Scan for the cell matching the given text and deliver its [x, y] coordinate at center. 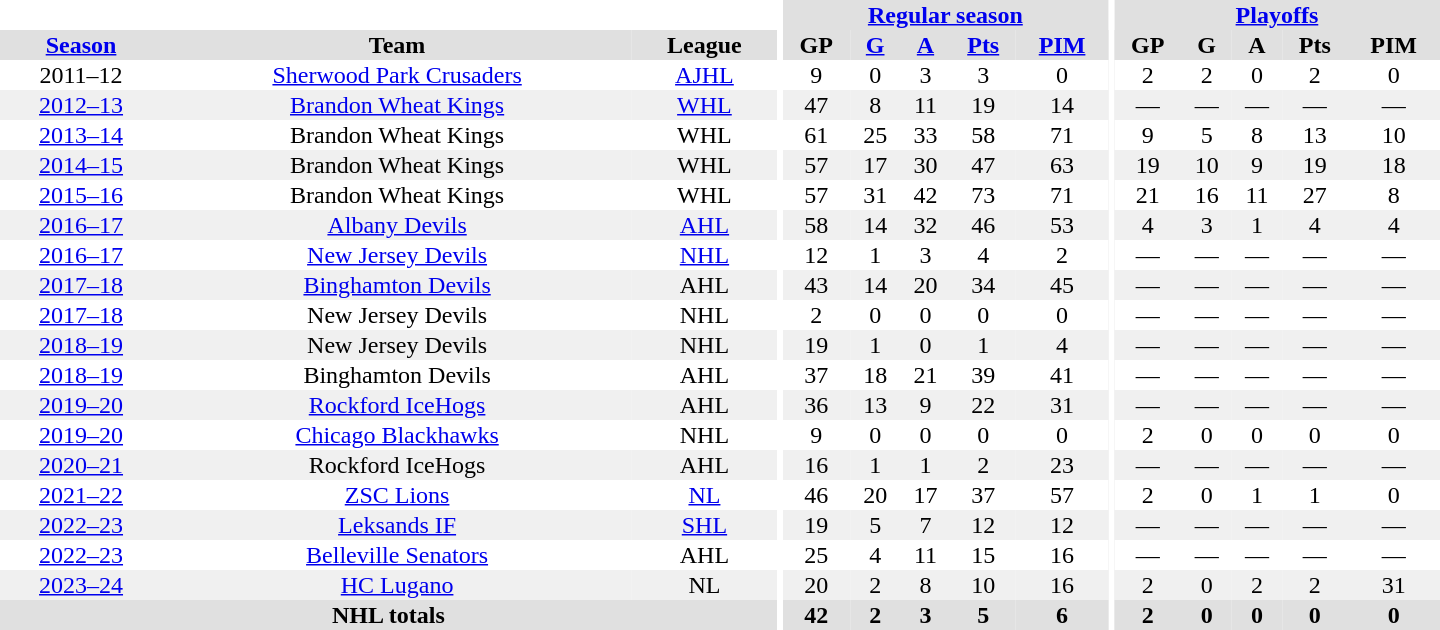
Sherwood Park Crusaders [397, 75]
34 [984, 285]
Albany Devils [397, 225]
41 [1062, 375]
2014–15 [81, 165]
2020–21 [81, 465]
43 [816, 285]
15 [984, 555]
45 [1062, 285]
63 [1062, 165]
23 [1062, 465]
Team [397, 45]
2013–14 [81, 135]
Belleville Senators [397, 555]
6 [1062, 615]
AJHL [704, 75]
2015–16 [81, 195]
Leksands IF [397, 525]
33 [925, 135]
36 [816, 405]
ZSC Lions [397, 495]
2023–24 [81, 585]
61 [816, 135]
39 [984, 375]
30 [925, 165]
53 [1062, 225]
NHL totals [388, 615]
Chicago Blackhawks [397, 435]
2011–12 [81, 75]
7 [925, 525]
HC Lugano [397, 585]
2021–22 [81, 495]
32 [925, 225]
Playoffs [1277, 15]
73 [984, 195]
Season [81, 45]
27 [1314, 195]
2012–13 [81, 105]
Regular season [945, 15]
22 [984, 405]
League [704, 45]
SHL [704, 525]
